Scan for the cell matching the given text and deliver its (x, y) coordinate at center. 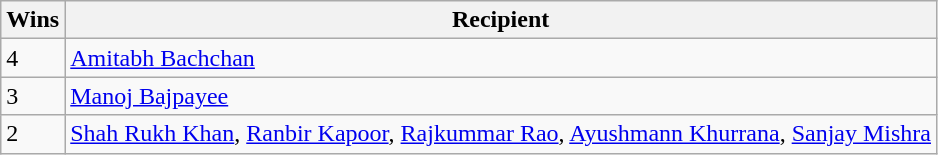
Shah Rukh Khan, Ranbir Kapoor, Rajkummar Rao, Ayushmann Khurrana, Sanjay Mishra (501, 134)
3 (33, 96)
Amitabh Bachchan (501, 58)
Manoj Bajpayee (501, 96)
Wins (33, 20)
4 (33, 58)
Recipient (501, 20)
2 (33, 134)
